Identify which cell holds the provided text, then report its (x, y) central coordinate. 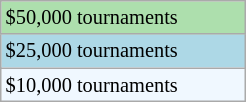
$25,000 tournaments (124, 51)
$10,000 tournaments (124, 85)
$50,000 tournaments (124, 17)
